Detect which cell encompasses the target text, then output its (X, Y) center coordinate. 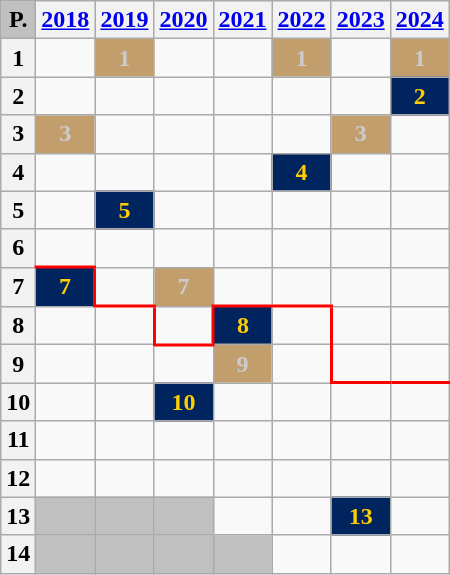
2022 (302, 20)
P. (18, 20)
14 (18, 554)
6 (18, 248)
2020 (184, 20)
12 (18, 478)
2018 (66, 20)
2023 (360, 20)
2019 (124, 20)
2024 (420, 20)
2021 (242, 20)
11 (18, 440)
